Locate the cell with the specified text and output its [X, Y] center coordinate. 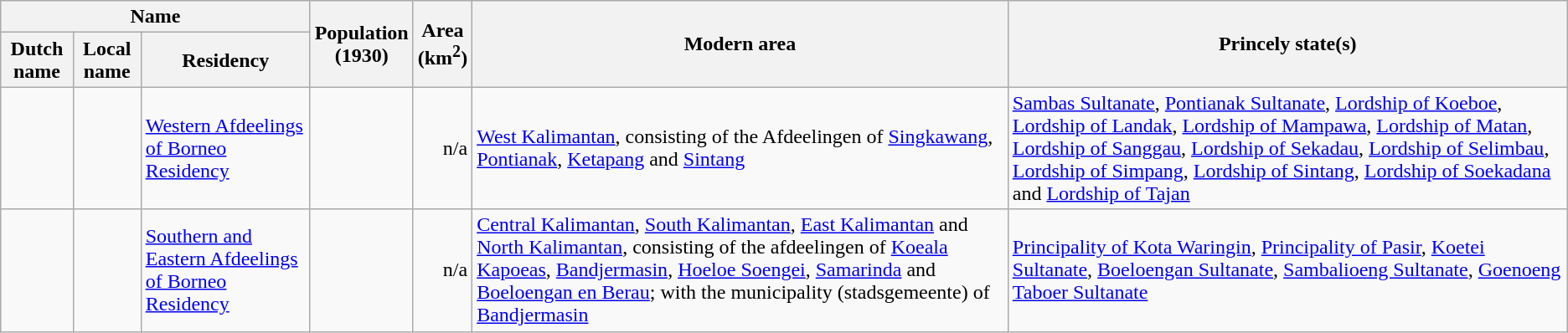
Residency [225, 60]
West Kalimantan, consisting of the Afdeelingen of Singkawang, Pontianak, Ketapang and Sintang [740, 148]
Local name [107, 60]
Principality of Kota Waringin, Principality of Pasir, Koetei Sultanate, Boeloengan Sultanate, Sambalioeng Sultanate, Goenoeng Taboer Sultanate [1287, 270]
Name [156, 17]
Princely state(s) [1287, 44]
Modern area [740, 44]
Southern and Eastern Afdeelings of Borneo Residency [225, 270]
Dutch name [37, 60]
Western Afdeelings of Borneo Residency [225, 148]
Area(km2) [442, 44]
Population(1930) [362, 44]
